For the text-containing cell, return its midpoint in [x, y] coordinate format. 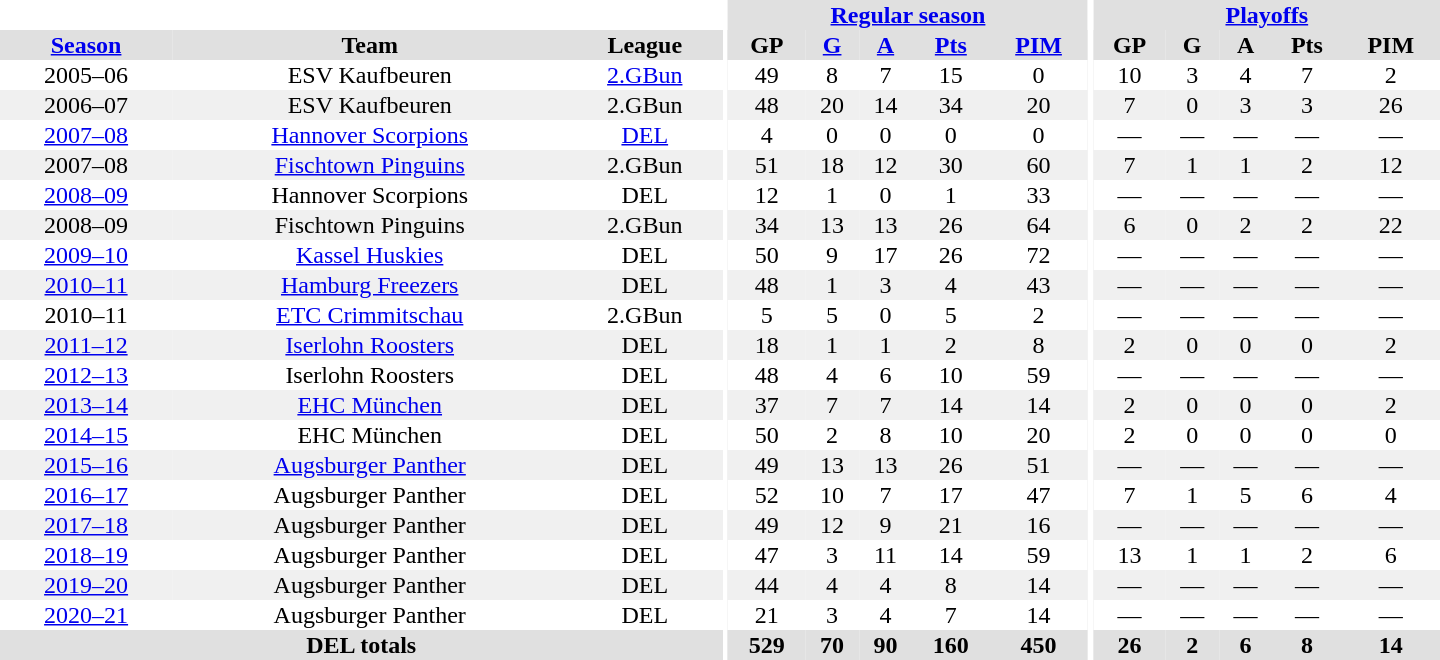
72 [1038, 255]
League [644, 45]
2014–15 [86, 435]
Team [370, 45]
Regular season [908, 15]
529 [766, 645]
2015–16 [86, 465]
Hamburg Freezers [370, 285]
2012–13 [86, 375]
30 [950, 165]
22 [1391, 225]
Kassel Huskies [370, 255]
60 [1038, 165]
44 [766, 585]
43 [1038, 285]
Season [86, 45]
2006–07 [86, 105]
2009–10 [86, 255]
2013–14 [86, 405]
450 [1038, 645]
37 [766, 405]
2019–20 [86, 585]
90 [886, 645]
70 [832, 645]
52 [766, 495]
2020–21 [86, 615]
ETC Crimmitschau [370, 315]
DEL totals [361, 645]
15 [950, 75]
2005–06 [86, 75]
2017–18 [86, 525]
2011–12 [86, 345]
16 [1038, 525]
33 [1038, 195]
2016–17 [86, 495]
160 [950, 645]
64 [1038, 225]
2018–19 [86, 555]
11 [886, 555]
Playoffs [1267, 15]
